Search for the cell housing the specified text and yield its [X, Y] center coordinate. 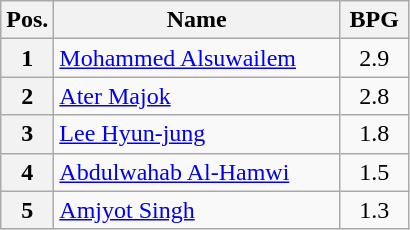
4 [28, 172]
Abdulwahab Al-Hamwi [197, 172]
1 [28, 58]
Amjyot Singh [197, 210]
Pos. [28, 20]
2 [28, 96]
Mohammed Alsuwailem [197, 58]
2.8 [374, 96]
BPG [374, 20]
1.5 [374, 172]
2.9 [374, 58]
5 [28, 210]
1.3 [374, 210]
Ater Majok [197, 96]
3 [28, 134]
Name [197, 20]
1.8 [374, 134]
Lee Hyun-jung [197, 134]
